Locate the cell with the specified text and output its (X, Y) center coordinate. 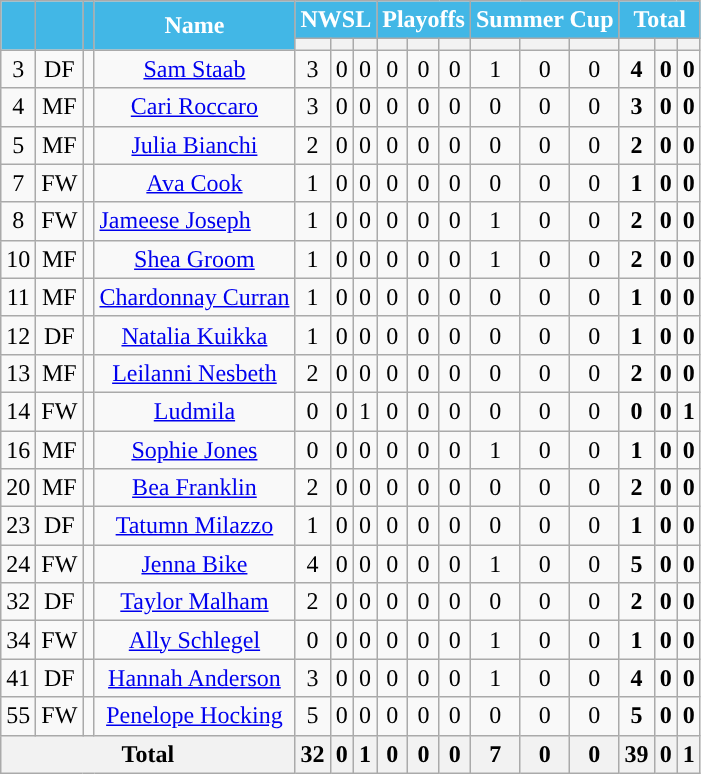
41 (18, 678)
8 (18, 221)
Chardonnay Curran (194, 297)
23 (18, 526)
Penelope Hocking (194, 716)
16 (18, 449)
Jenna Bike (194, 564)
12 (18, 335)
Leilanni Nesbeth (194, 373)
39 (636, 754)
Shea Groom (194, 259)
Name (194, 26)
Ava Cook (194, 183)
Summer Cup (544, 20)
Hannah Anderson (194, 678)
13 (18, 373)
Sam Staab (194, 69)
NWSL (336, 20)
Ally Schlegel (194, 640)
Julia Bianchi (194, 145)
24 (18, 564)
Sophie Jones (194, 449)
55 (18, 716)
Jameese Joseph (194, 221)
Bea Franklin (194, 488)
Cari Roccaro (194, 107)
Playoffs (424, 20)
10 (18, 259)
14 (18, 411)
Taylor Malham (194, 602)
34 (18, 640)
20 (18, 488)
Ludmila (194, 411)
Tatumn Milazzo (194, 526)
Natalia Kuikka (194, 335)
11 (18, 297)
